Pinpoint the cell where the given text exists, returning its [x, y] midpoint coordinate. 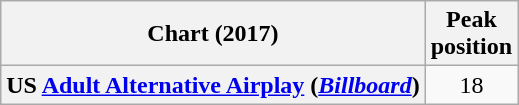
Chart (2017) [213, 34]
US Adult Alternative Airplay (Billboard) [213, 85]
Peakposition [471, 34]
18 [471, 85]
